Find where the given text appears and provide that cell's center as [X, Y] coordinate. 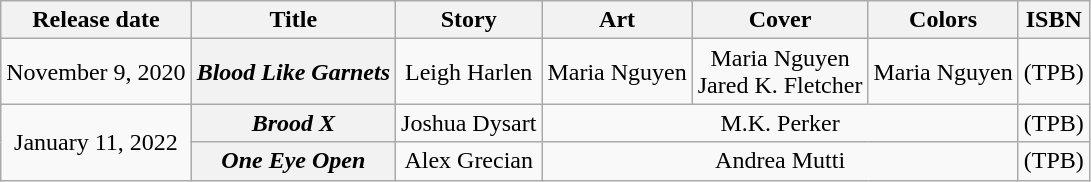
Brood X [293, 123]
ISBN [1054, 20]
One Eye Open [293, 161]
Joshua Dysart [469, 123]
Story [469, 20]
Cover [780, 20]
January 11, 2022 [96, 142]
Art [617, 20]
Maria NguyenJared K. Fletcher [780, 72]
Alex Grecian [469, 161]
Leigh Harlen [469, 72]
Andrea Mutti [780, 161]
November 9, 2020 [96, 72]
Blood Like Garnets [293, 72]
Title [293, 20]
M.K. Perker [780, 123]
Colors [943, 20]
Release date [96, 20]
